From the cell containing the given text, extract its center point as [X, Y] coordinate. 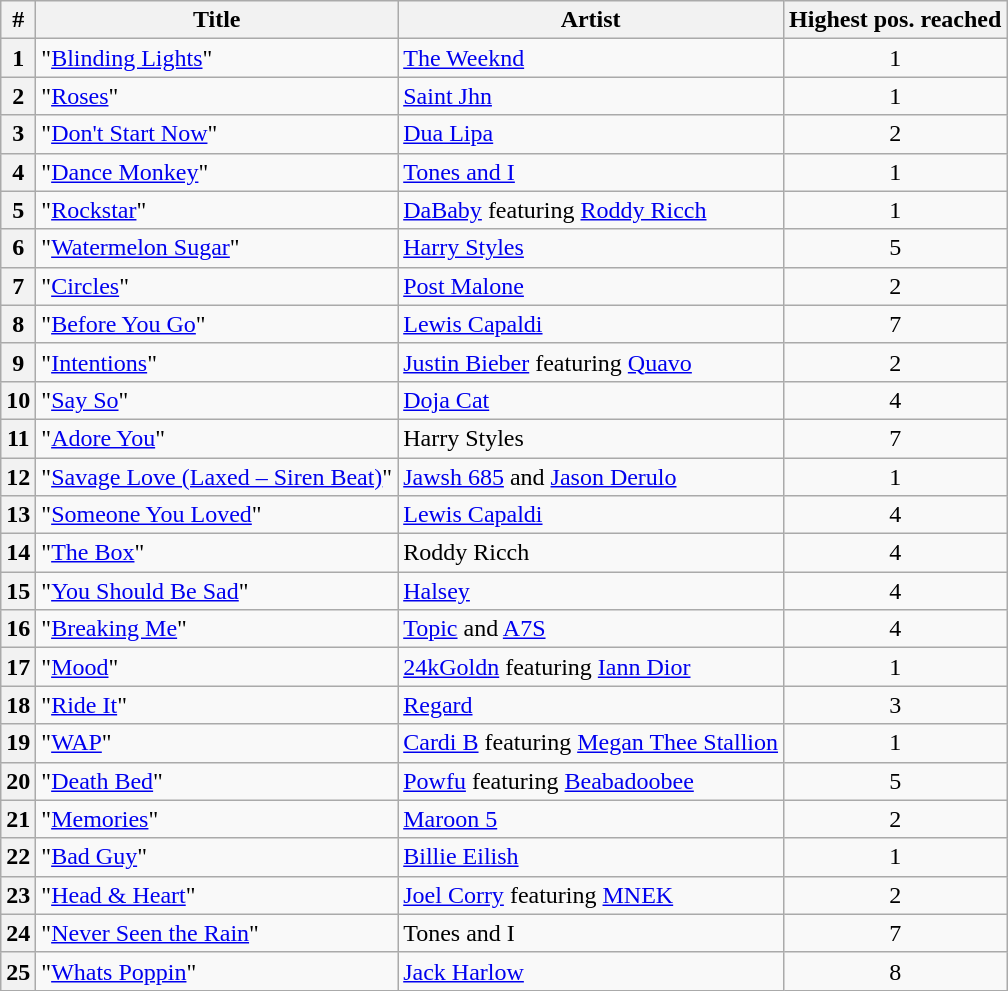
"Ride It" [217, 705]
"Mood" [217, 667]
24kGoldn featuring Iann Dior [591, 667]
9 [18, 362]
Topic and A7S [591, 629]
20 [18, 781]
13 [18, 515]
Doja Cat [591, 400]
Maroon 5 [591, 819]
"Savage Love (Laxed – Siren Beat)" [217, 477]
16 [18, 629]
# [18, 20]
Artist [591, 20]
Justin Bieber featuring Quavo [591, 362]
12 [18, 477]
19 [18, 743]
Dua Lipa [591, 134]
"Circles" [217, 286]
"Head & Heart" [217, 895]
25 [18, 971]
Title [217, 20]
"Intentions" [217, 362]
Post Malone [591, 286]
23 [18, 895]
Halsey [591, 591]
Regard [591, 705]
11 [18, 438]
"Bad Guy" [217, 857]
"Whats Poppin" [217, 971]
"Watermelon Sugar" [217, 248]
The Weeknd [591, 58]
"Before You Go" [217, 324]
24 [18, 933]
22 [18, 857]
DaBaby featuring Roddy Ricch [591, 210]
Saint Jhn [591, 96]
"Breaking Me" [217, 629]
18 [18, 705]
10 [18, 400]
"Rockstar" [217, 210]
"Death Bed" [217, 781]
Jawsh 685 and Jason Derulo [591, 477]
"Adore You" [217, 438]
Roddy Ricch [591, 553]
Powfu featuring Beabadoobee [591, 781]
6 [18, 248]
15 [18, 591]
21 [18, 819]
Highest pos. reached [896, 20]
"Memories" [217, 819]
"WAP" [217, 743]
14 [18, 553]
"Roses" [217, 96]
"You Should Be Sad" [217, 591]
"Never Seen the Rain" [217, 933]
Billie Eilish [591, 857]
Jack Harlow [591, 971]
"Someone You Loved" [217, 515]
"Say So" [217, 400]
Cardi B featuring Megan Thee Stallion [591, 743]
"Blinding Lights" [217, 58]
"Don't Start Now" [217, 134]
Joel Corry featuring MNEK [591, 895]
"Dance Monkey" [217, 172]
17 [18, 667]
"The Box" [217, 553]
